Identify which cell holds the provided text, then report its [X, Y] central coordinate. 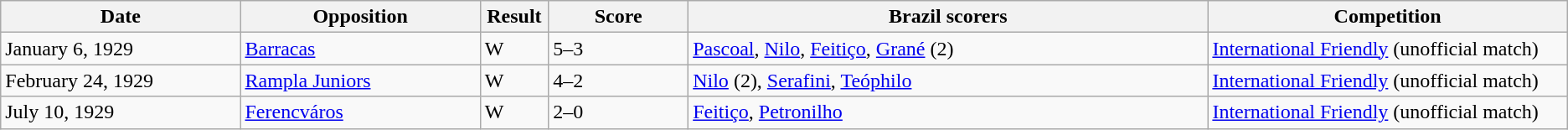
Score [618, 17]
Barracas [360, 49]
January 6, 1929 [121, 49]
5–3 [618, 49]
4–2 [618, 81]
Rampla Juniors [360, 81]
Result [514, 17]
Opposition [360, 17]
Ferencváros [360, 112]
Pascoal, Nilo, Feitiço, Grané (2) [948, 49]
Date [121, 17]
July 10, 1929 [121, 112]
Nilo (2), Serafini, Teóphilo [948, 81]
2–0 [618, 112]
Feitiço, Petronilho [948, 112]
Competition [1387, 17]
February 24, 1929 [121, 81]
Brazil scorers [948, 17]
